For the text-containing cell, return its midpoint in [X, Y] coordinate format. 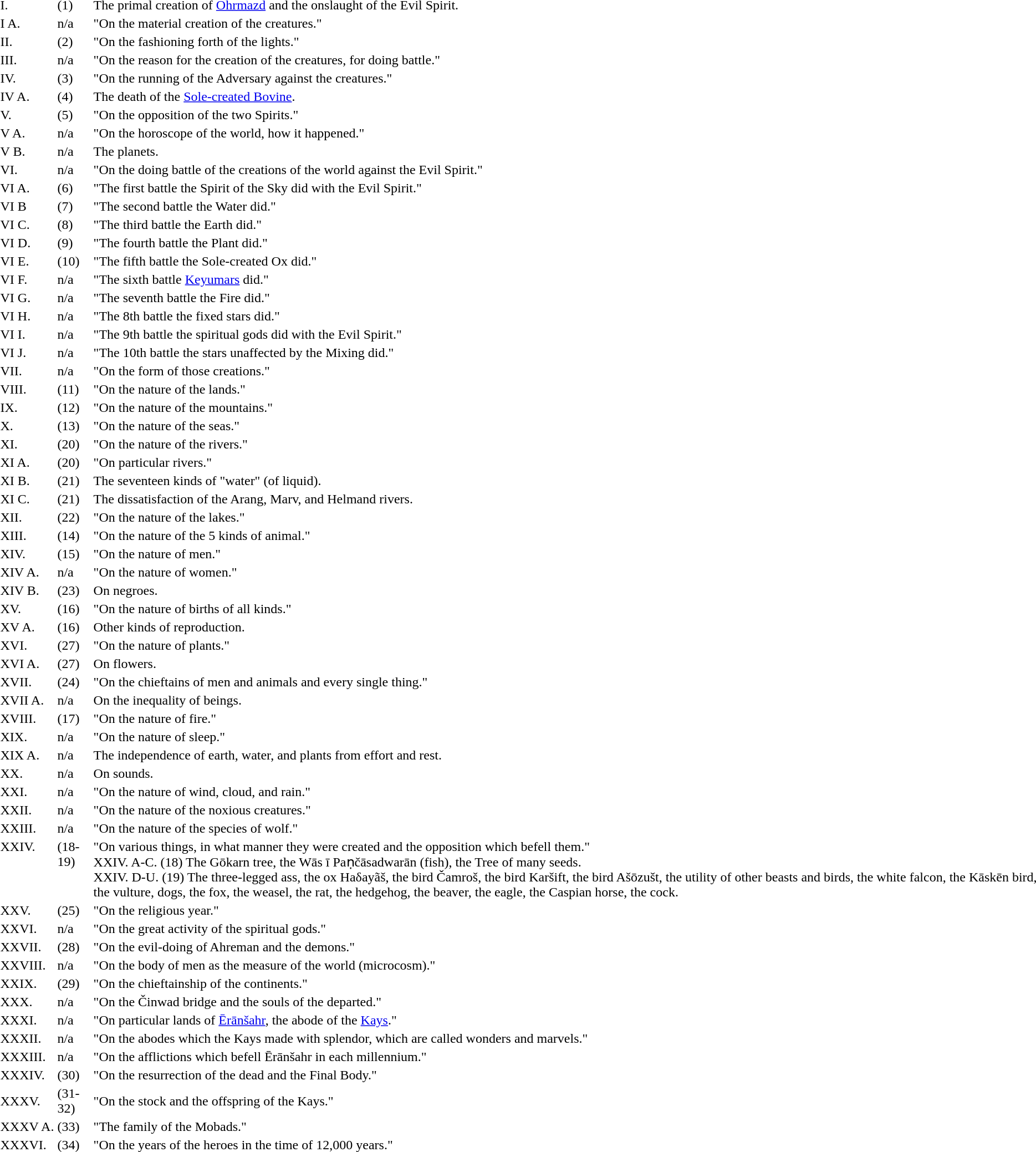
(22) [74, 517]
(31-32) [74, 1101]
(25) [74, 911]
(7) [74, 206]
(28) [74, 947]
(3) [74, 78]
(14) [74, 536]
(29) [74, 984]
(11) [74, 389]
(8) [74, 225]
(18-19) [74, 869]
(33) [74, 1127]
(24) [74, 682]
(2) [74, 42]
(9) [74, 243]
(17) [74, 718]
(5) [74, 115]
(23) [74, 590]
(10) [74, 261]
(12) [74, 407]
(4) [74, 96]
(13) [74, 426]
(15) [74, 554]
(30) [74, 1075]
(6) [74, 188]
